Find where the given text appears and provide that cell's center as [x, y] coordinate. 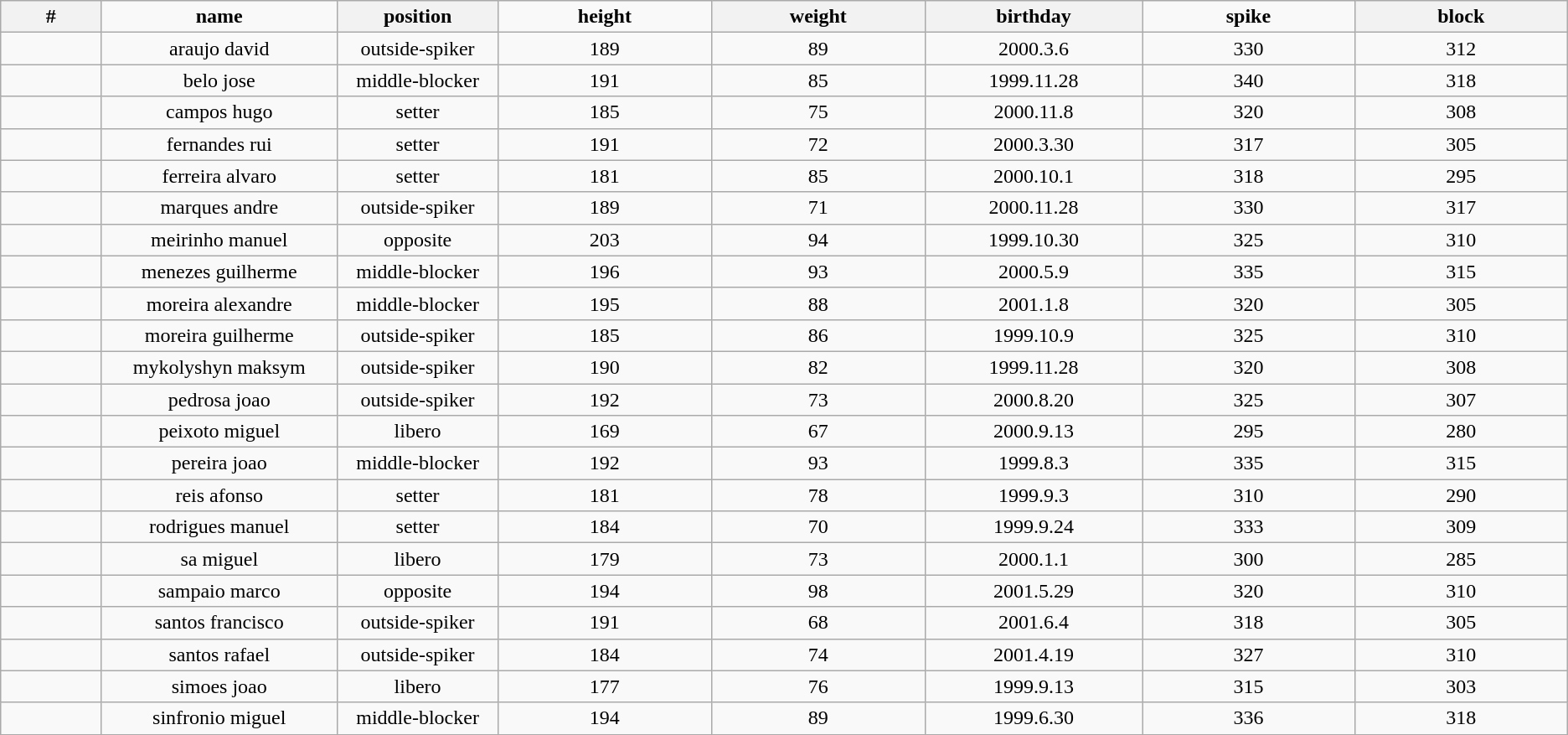
94 [818, 240]
pereira joao [219, 463]
336 [1249, 718]
300 [1249, 559]
2001.4.19 [1034, 655]
moreira guilherme [219, 335]
sinfronio miguel [219, 718]
name [219, 17]
68 [818, 623]
82 [818, 367]
309 [1461, 527]
307 [1461, 400]
mykolyshyn maksym [219, 367]
280 [1461, 432]
2001.6.4 [1034, 623]
birthday [1034, 17]
spike [1249, 17]
86 [818, 335]
2000.11.8 [1034, 112]
203 [605, 240]
1999.6.30 [1034, 718]
75 [818, 112]
190 [605, 367]
1999.8.3 [1034, 463]
2000.8.20 [1034, 400]
rodrigues manuel [219, 527]
1999.9.24 [1034, 527]
2000.3.30 [1034, 144]
195 [605, 303]
88 [818, 303]
340 [1249, 80]
76 [818, 686]
# [51, 17]
169 [605, 432]
santos francisco [219, 623]
285 [1461, 559]
2000.5.9 [1034, 272]
290 [1461, 495]
peixoto miguel [219, 432]
333 [1249, 527]
height [605, 17]
2000.11.28 [1034, 208]
campos hugo [219, 112]
2001.1.8 [1034, 303]
1999.10.9 [1034, 335]
78 [818, 495]
67 [818, 432]
2000.10.1 [1034, 176]
303 [1461, 686]
sa miguel [219, 559]
2000.1.1 [1034, 559]
2000.9.13 [1034, 432]
2001.5.29 [1034, 591]
196 [605, 272]
72 [818, 144]
moreira alexandre [219, 303]
1999.9.13 [1034, 686]
98 [818, 591]
71 [818, 208]
belo jose [219, 80]
menezes guilherme [219, 272]
177 [605, 686]
327 [1249, 655]
reis afonso [219, 495]
block [1461, 17]
santos rafael [219, 655]
fernandes rui [219, 144]
1999.10.30 [1034, 240]
sampaio marco [219, 591]
meirinho manuel [219, 240]
marques andre [219, 208]
74 [818, 655]
ferreira alvaro [219, 176]
70 [818, 527]
araujo david [219, 49]
312 [1461, 49]
1999.9.3 [1034, 495]
pedrosa joao [219, 400]
position [418, 17]
simoes joao [219, 686]
weight [818, 17]
179 [605, 559]
2000.3.6 [1034, 49]
